From the cell containing the given text, extract its center point as (x, y) coordinate. 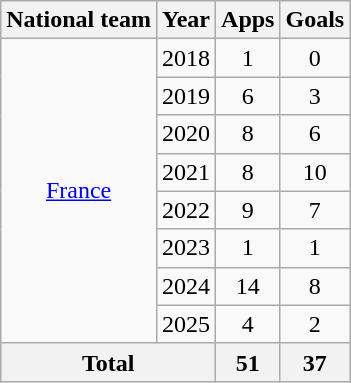
Apps (248, 20)
2019 (186, 96)
France (79, 191)
10 (315, 172)
2018 (186, 58)
2021 (186, 172)
Goals (315, 20)
2024 (186, 286)
3 (315, 96)
Total (108, 362)
2020 (186, 134)
7 (315, 210)
National team (79, 20)
9 (248, 210)
Year (186, 20)
37 (315, 362)
4 (248, 324)
2023 (186, 248)
0 (315, 58)
51 (248, 362)
2 (315, 324)
2022 (186, 210)
2025 (186, 324)
14 (248, 286)
